Scan for the cell matching the given text and deliver its (X, Y) coordinate at center. 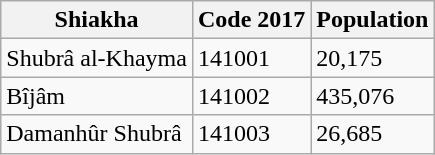
Population (372, 20)
Shiakha (97, 20)
141002 (251, 96)
Damanhûr Shubrâ (97, 134)
Code 2017 (251, 20)
Bîjâm (97, 96)
141001 (251, 58)
Shubrâ al-Khayma (97, 58)
20,175 (372, 58)
26,685 (372, 134)
141003 (251, 134)
435,076 (372, 96)
